Provide the (X, Y) coordinate of the cell's center where the given text is located.  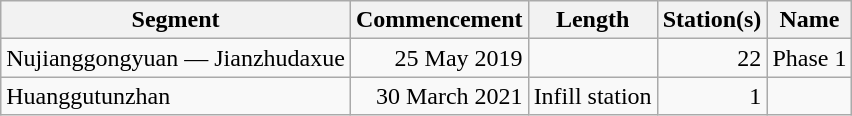
Huanggutunzhan (176, 96)
Nujianggongyuan — Jianzhudaxue (176, 58)
30 March 2021 (439, 96)
1 (712, 96)
Name (810, 20)
Segment (176, 20)
Phase 1 (810, 58)
Length (592, 20)
Commencement (439, 20)
25 May 2019 (439, 58)
22 (712, 58)
Station(s) (712, 20)
Infill station (592, 96)
